Return (x, y) of the center of cell containing provided text 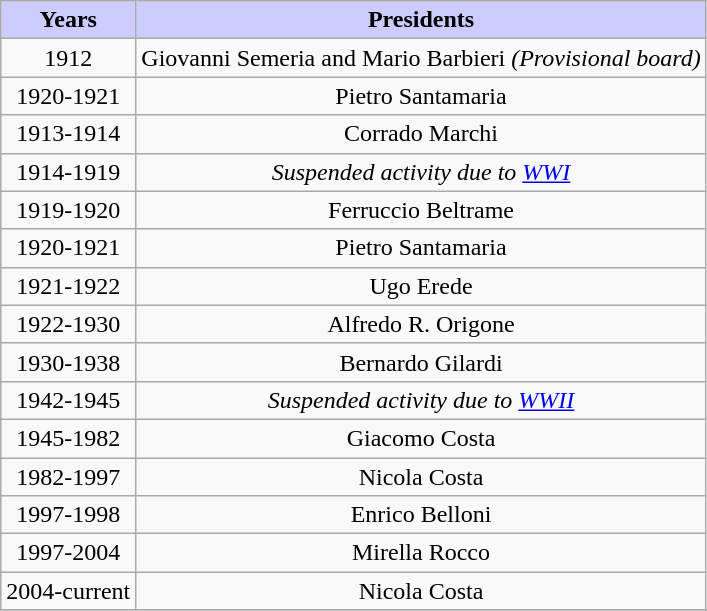
Suspended activity due to WWI (421, 172)
1942-1945 (68, 400)
1922-1930 (68, 324)
1913-1914 (68, 134)
Mirella Rocco (421, 553)
1919-1920 (68, 210)
Suspended activity due to WWII (421, 400)
1982-1997 (68, 477)
Giovanni Semeria and Mario Barbieri (Provisional board) (421, 58)
Years (68, 20)
1921-1922 (68, 286)
Enrico Belloni (421, 515)
1930-1938 (68, 362)
1997-1998 (68, 515)
Giacomo Costa (421, 438)
1912 (68, 58)
1997-2004 (68, 553)
Ferruccio Beltrame (421, 210)
Ugo Erede (421, 286)
Bernardo Gilardi (421, 362)
Corrado Marchi (421, 134)
1945-1982 (68, 438)
2004-current (68, 591)
Alfredo R. Origone (421, 324)
Presidents (421, 20)
1914-1919 (68, 172)
